Return the [X, Y] coordinate for the center point of the cell that contains the specified text.  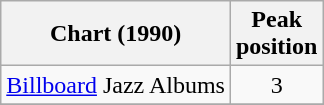
3 [276, 85]
Peakposition [276, 34]
Billboard Jazz Albums [116, 85]
Chart (1990) [116, 34]
